Detect which cell encompasses the target text, then output its (x, y) center coordinate. 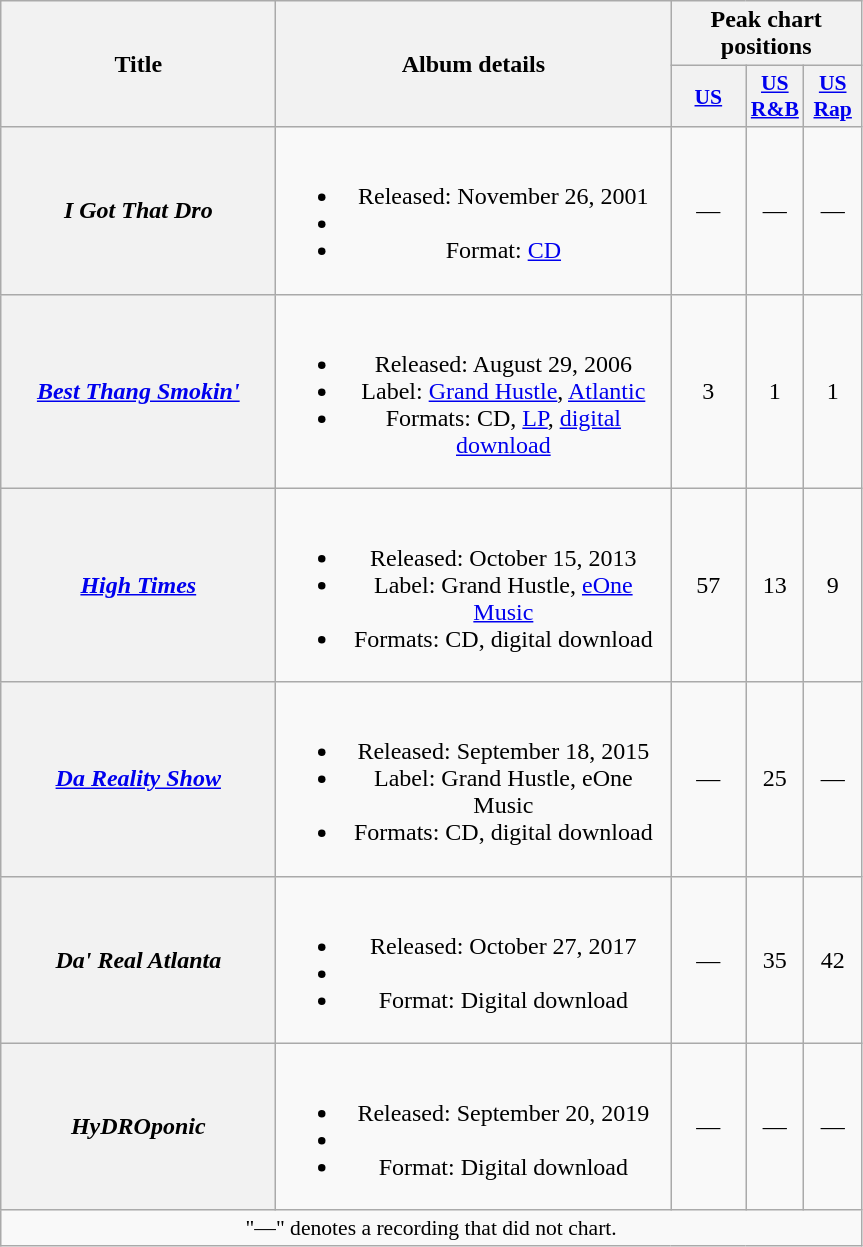
57 (708, 585)
US R&B (775, 96)
Peak chart positions (766, 34)
Best Thang Smokin' (138, 391)
Released: October 27, 2017Format: Digital download (474, 960)
3 (708, 391)
42 (833, 960)
High Times (138, 585)
US (708, 96)
Da' Real Atlanta (138, 960)
Released: November 26, 2001Format: CD (474, 210)
Released: September 20, 2019Format: Digital download (474, 1126)
25 (775, 779)
Released: October 15, 2013Label: Grand Hustle, eOne MusicFormats: CD, digital download (474, 585)
Released: September 18, 2015Label: Grand Hustle, eOne MusicFormats: CD, digital download (474, 779)
13 (775, 585)
35 (775, 960)
"—" denotes a recording that did not chart. (432, 1228)
Released: August 29, 2006Label: Grand Hustle, AtlanticFormats: CD, LP, digital download (474, 391)
HyDROponic (138, 1126)
I Got That Dro (138, 210)
Title (138, 64)
Album details (474, 64)
US Rap (833, 96)
9 (833, 585)
Da Reality Show (138, 779)
